Determine the [X, Y] coordinate at the center of the cell enclosing the given text.  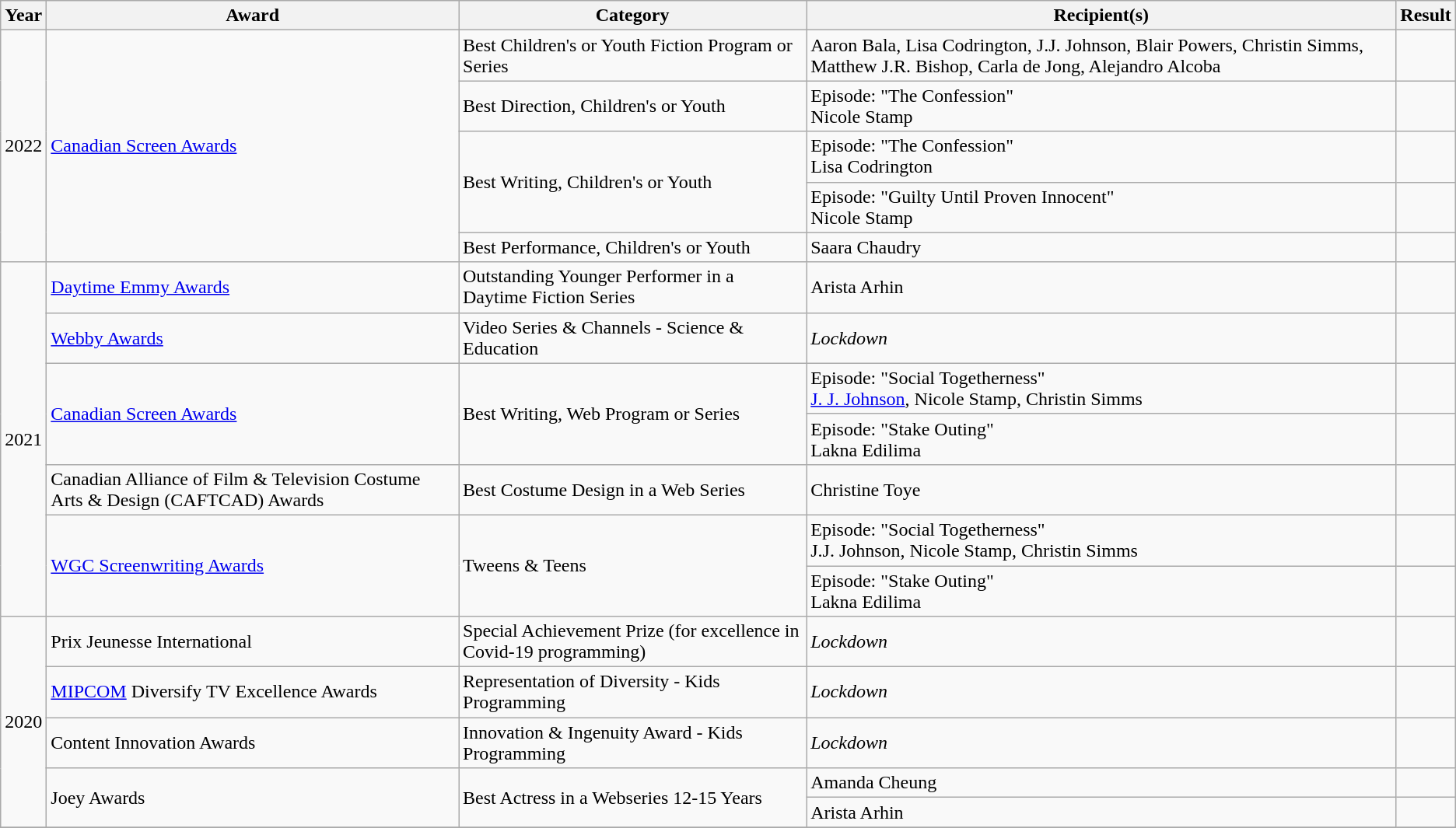
WGC Screenwriting Awards [253, 565]
Saara Chaudry [1101, 247]
Best Costume Design in a Web Series [633, 490]
Special Achievement Prize (for excellence in Covid-19 programming) [633, 642]
Daytime Emmy Awards [253, 288]
Recipient(s) [1101, 16]
Webby Awards [253, 337]
2022 [23, 146]
Award [253, 16]
Best Writing, Web Program or Series [633, 414]
Christine Toye [1101, 490]
Episode: "Social Togetherness"J. J. Johnson, Nicole Stamp, Christin Simms [1101, 389]
Video Series & Channels - Science & Education [633, 337]
2021 [23, 438]
Best Performance, Children's or Youth [633, 247]
Tweens & Teens [633, 565]
Amanda Cheung [1101, 783]
Episode: "The Confession"Lisa Codrington [1101, 157]
Prix Jeunesse International [253, 642]
Episode: "Social Togetherness"J.J. Johnson, Nicole Stamp, Christin Simms [1101, 540]
Best Writing, Children's or Youth [633, 182]
Category [633, 16]
Best Children's or Youth Fiction Program or Series [633, 56]
Content Innovation Awards [253, 743]
Canadian Alliance of Film & Television Costume Arts & Design (CAFTCAD) Awards [253, 490]
Episode: "Guilty Until Proven Innocent"Nicole Stamp [1101, 207]
Aaron Bala, Lisa Codrington, J.J. Johnson, Blair Powers, Christin Simms, Matthew J.R. Bishop, Carla de Jong, Alejandro Alcoba [1101, 56]
Representation of Diversity - Kids Programming [633, 692]
Best Actress in a Webseries 12-15 Years [633, 798]
Outstanding Younger Performer in a Daytime Fiction Series [633, 288]
Innovation & Ingenuity Award - Kids Programming [633, 743]
Best Direction, Children's or Youth [633, 106]
Joey Awards [253, 798]
Result [1426, 16]
Episode: "The Confession"Nicole Stamp [1101, 106]
Year [23, 16]
2020 [23, 721]
MIPCOM Diversify TV Excellence Awards [253, 692]
